Pinpoint the cell where the given text exists, returning its [x, y] midpoint coordinate. 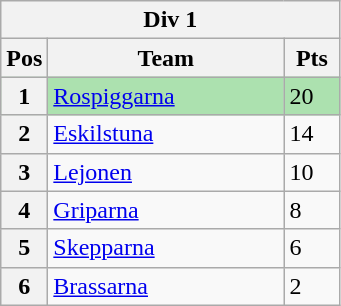
Griparna [166, 210]
Div 1 [170, 20]
Rospiggarna [166, 96]
1 [24, 96]
8 [312, 210]
Pts [312, 58]
Skepparna [166, 248]
Eskilstuna [166, 134]
3 [24, 172]
Pos [24, 58]
10 [312, 172]
20 [312, 96]
Brassarna [166, 286]
14 [312, 134]
4 [24, 210]
5 [24, 248]
Lejonen [166, 172]
Team [166, 58]
